Pinpoint the cell where the given text exists, returning its (X, Y) midpoint coordinate. 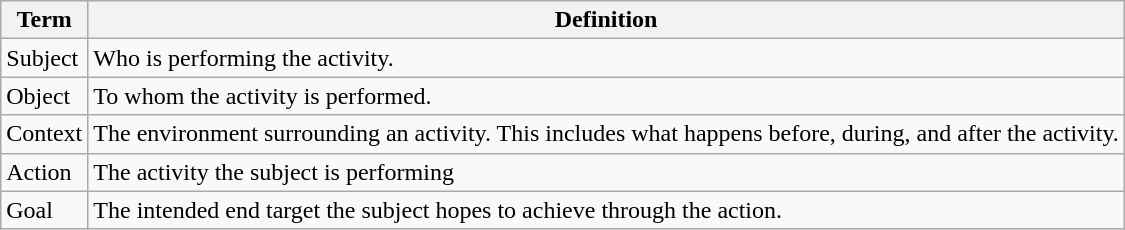
Context (44, 134)
The environment surrounding an activity. This includes what happens before, during, and after the activity. (606, 134)
Object (44, 96)
The activity the subject is performing (606, 172)
Who is performing the activity. (606, 58)
The intended end target the subject hopes to achieve through the action. (606, 210)
Term (44, 20)
To whom the activity is performed. (606, 96)
Goal (44, 210)
Subject (44, 58)
Definition (606, 20)
Action (44, 172)
